Locate the cell with the specified text and output its (X, Y) center coordinate. 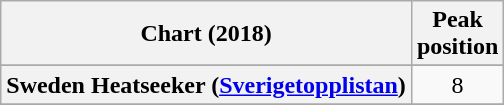
Chart (2018) (206, 34)
8 (457, 85)
Peakposition (457, 34)
Sweden Heatseeker (Sverigetopplistan) (206, 85)
